Search for the cell housing the specified text and yield its [X, Y] center coordinate. 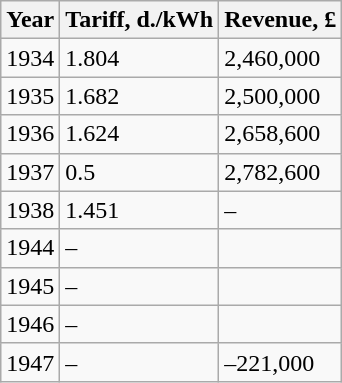
1934 [30, 58]
1936 [30, 134]
1945 [30, 286]
1938 [30, 210]
2,460,000 [280, 58]
1947 [30, 362]
1937 [30, 172]
1.451 [140, 210]
1.804 [140, 58]
1944 [30, 248]
0.5 [140, 172]
1.682 [140, 96]
1.624 [140, 134]
2,658,600 [280, 134]
Tariff, d./kWh [140, 20]
2,782,600 [280, 172]
Year [30, 20]
2,500,000 [280, 96]
1946 [30, 324]
1935 [30, 96]
–221,000 [280, 362]
Revenue, £ [280, 20]
